Find where the given text appears and provide that cell's center as [x, y] coordinate. 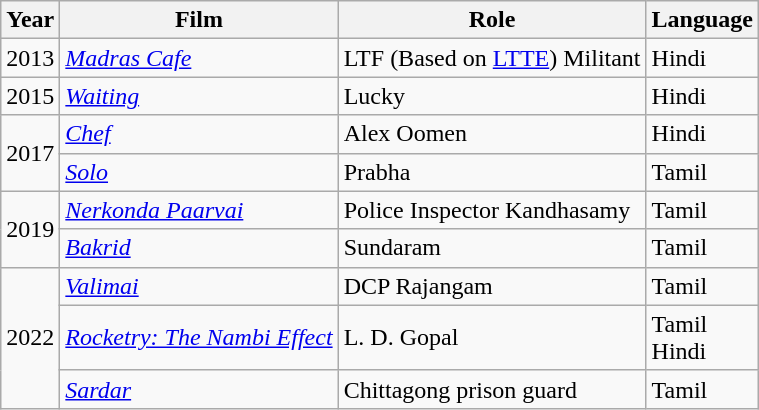
Waiting [199, 96]
Sundaram [492, 248]
2017 [30, 153]
2022 [30, 338]
L. D. Gopal [492, 338]
2015 [30, 96]
2019 [30, 229]
Sardar [199, 389]
Role [492, 20]
Solo [199, 172]
Nerkonda Paarvai [199, 210]
TamilHindi [702, 338]
Film [199, 20]
Chef [199, 134]
Prabha [492, 172]
LTF (Based on LTTE) Militant [492, 58]
DCP Rajangam [492, 286]
Valimai [199, 286]
Alex Oomen [492, 134]
Language [702, 20]
Madras Cafe [199, 58]
Rocketry: The Nambi Effect [199, 338]
Year [30, 20]
2013 [30, 58]
Lucky [492, 96]
Bakrid [199, 248]
Police Inspector Kandhasamy [492, 210]
Chittagong prison guard [492, 389]
